Search for the cell housing the specified text and yield its (x, y) center coordinate. 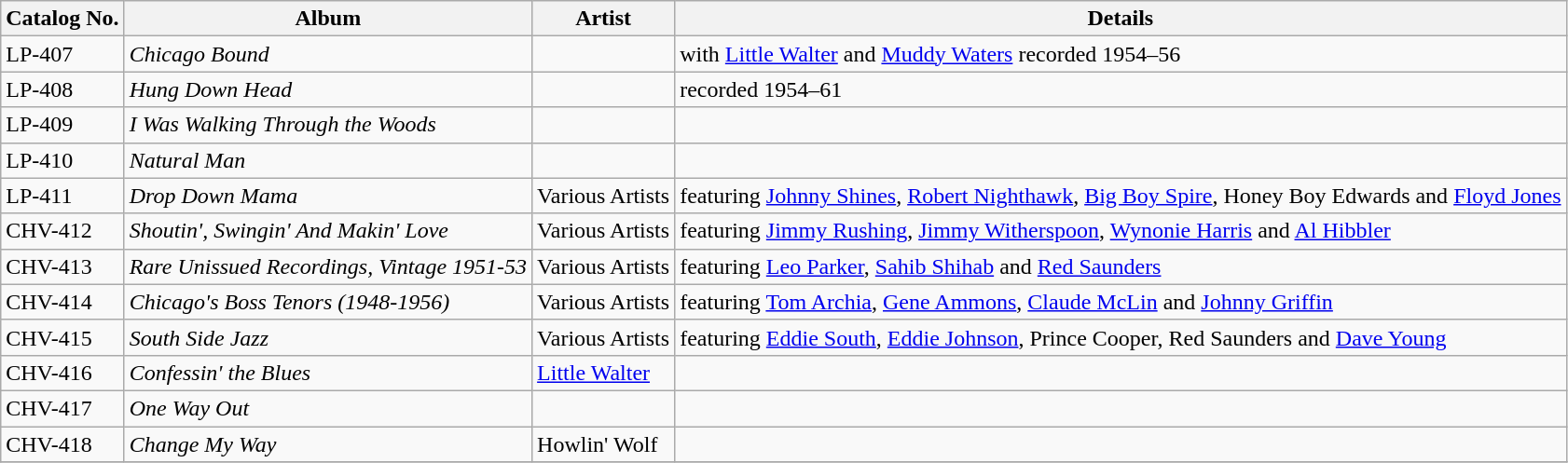
featuring Johnny Shines, Robert Nighthawk, Big Boy Spire, Honey Boy Edwards and Floyd Jones (1121, 196)
Natural Man (328, 160)
CHV-416 (62, 373)
Little Walter (604, 373)
with Little Walter and Muddy Waters recorded 1954–56 (1121, 54)
Album (328, 19)
featuring Tom Archia, Gene Ammons, Claude McLin and Johnny Griffin (1121, 302)
Howlin' Wolf (604, 444)
Catalog No. (62, 19)
Rare Unissued Recordings, Vintage 1951-53 (328, 266)
LP-409 (62, 125)
South Side Jazz (328, 337)
CHV-415 (62, 337)
featuring Eddie South, Eddie Johnson, Prince Cooper, Red Saunders and Dave Young (1121, 337)
recorded 1954–61 (1121, 89)
Artist (604, 19)
CHV-417 (62, 408)
Confessin' the Blues (328, 373)
Chicago Bound (328, 54)
featuring Leo Parker, Sahib Shihab and Red Saunders (1121, 266)
Chicago's Boss Tenors (1948-1956) (328, 302)
CHV-412 (62, 231)
Details (1121, 19)
LP-408 (62, 89)
Hung Down Head (328, 89)
CHV-413 (62, 266)
I Was Walking Through the Woods (328, 125)
Shoutin', Swingin' And Makin' Love (328, 231)
LP-410 (62, 160)
CHV-414 (62, 302)
Drop Down Mama (328, 196)
CHV-418 (62, 444)
LP-407 (62, 54)
Change My Way (328, 444)
LP-411 (62, 196)
featuring Jimmy Rushing, Jimmy Witherspoon, Wynonie Harris and Al Hibbler (1121, 231)
One Way Out (328, 408)
